Detect which cell encompasses the target text, then output its (X, Y) center coordinate. 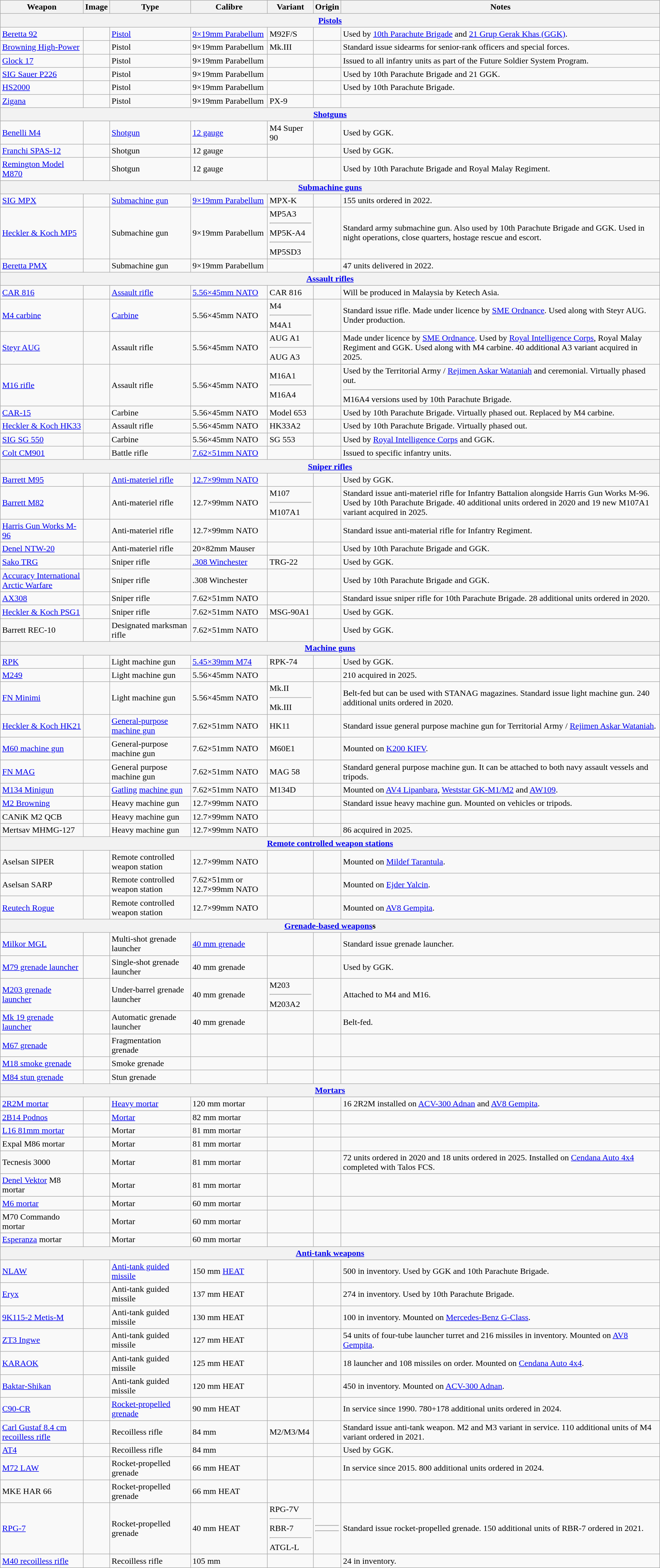
Milkor MGL (42, 944)
Baktar-Shikan (42, 1386)
Single-shot grenade launcher (150, 967)
Franchi SPAS-12 (42, 151)
100 in inventory. Mounted on Mercedes-Benz G-Class. (500, 1317)
Sako TRG (42, 562)
Denel Vektor M8 mortar (42, 1185)
Will be produced in Malaysia by Ketech Asia. (500, 292)
PX-9 (291, 101)
Standard issue anti-tank weapon. M2 and M3 variant in service. 110 additional units of M4 variant ordered in 2021. (500, 1432)
Standard general purpose machine gun. It can be attached to both navy assault vessels and tripods. (500, 772)
Grenade-based weaponss (330, 926)
Mk.IIMk.III (291, 698)
5.45×39mm M74 (229, 662)
Accuracy International Arctic Warfare (42, 581)
Used by the Territorial Army / Rejimen Askar Wataniah and ceremonial. Virtually phased out.M16A4 versions used by 10th Parachute Brigade. (500, 385)
120 mm mortar (229, 1104)
Carl Gustaf 8.4 cm recoilless rifle (42, 1432)
Heckler & Koch PSG1 (42, 612)
210 acquired in 2025. (500, 675)
NLAW (42, 1271)
CAR-15 (42, 413)
Belt-fed but can be used with STANAG magazines. Standard issue light machine gun. 240 additional units ordered in 2020. (500, 698)
M60E1 (291, 748)
RPG-7 (42, 1529)
18 launcher and 108 missiles on order. Mounted on Cendana Auto 4x4. (500, 1363)
40 mm HEAT (229, 1529)
Type (150, 7)
2B14 Podnos (42, 1117)
Heavy mortar (150, 1104)
Mk 19 grenade launcher (42, 1022)
TRG-22 (291, 562)
Denel NTW-20 (42, 549)
16 2R2M installed on ACV-300 Adnan and AV8 Gempita. (500, 1104)
Steyr AUG (42, 348)
Assault rifles (330, 279)
Used by 10th Parachute Brigade and 21 Grup Gerak Khas (GGK). (500, 34)
SG 553 (291, 439)
Mounted on AV4 Lipanbara, Weststar GK-M1/M2 and AW109. (500, 790)
General purpose machine gun (150, 772)
Mounted on Ejder Yalcin. (500, 885)
Esperanza mortar (42, 1240)
Model 653 (291, 413)
Automatic grenade launcher (150, 1022)
M2 Browning (42, 803)
Heckler & Koch MP5 (42, 233)
MKE HAR 66 (42, 1491)
Aselsan SIPER (42, 862)
M249 (42, 675)
M2/M3/M4 (291, 1432)
90 mm HEAT (229, 1409)
Attached to M4 and M16. (500, 995)
Mortars (330, 1090)
Used by 10th Parachute Brigade and 21 GGK. (500, 74)
Colt CM901 (42, 453)
RPG-7V RBR-7ATGL-L (291, 1529)
Tecnesis 3000 (42, 1162)
Harris Gun Works M-96 (42, 530)
Battle rifle (150, 453)
M6 mortar (42, 1203)
Standard issue general purpose machine gun for Territorial Army / Rejimen Askar Wataniah. (500, 726)
M18 smoke grenade (42, 1063)
MP5A3MP5K-A4MP5SD3 (291, 233)
M134 Minigun (42, 790)
20×82mm Mauser (229, 549)
Standard issue sidearms for senior-rank officers and special forces. (500, 47)
HK33A2 (291, 426)
Weapon (42, 7)
Remote controlled weapon stations (330, 844)
Zigana (42, 101)
MSG-90A1 (291, 612)
105 mm (229, 1561)
Belt-fed. (500, 1022)
125 mm HEAT (229, 1363)
M40 recoilless rifle (42, 1561)
AT4 (42, 1450)
M203 grenade launcher (42, 995)
In service since 1990. 780+178 additional units ordered in 2024. (500, 1409)
Used by 10th Parachute Brigade and Royal Malay Regiment. (500, 169)
Aselsan SARP (42, 885)
Standard issue rocket-propelled grenade. 150 additional units of RBR-7 ordered in 2021. (500, 1529)
ZT3 Ingwe (42, 1340)
Calibre (229, 7)
M4 Super 90 (291, 133)
Mertsav MHMG-127 (42, 830)
Standard army submachine gun. Also used by 10th Parachute Brigade and GGK. Used in night operations, close quarters, hostage rescue and escort. (500, 233)
M70 Commando mortar (42, 1222)
Notes (500, 7)
RPK (42, 662)
Heckler & Koch HK33 (42, 426)
Submachine guns (330, 187)
M60 machine gun (42, 748)
137 mm HEAT (229, 1294)
KARAOK (42, 1363)
HS2000 (42, 87)
In service since 2015. 800 additional units ordered in 2024. (500, 1469)
Standard issue grenade launcher. (500, 944)
Barrett M82 (42, 503)
130 mm HEAT (229, 1317)
Standard issue heavy machine gun. Mounted on vehicles or tripods. (500, 803)
SIG MPX (42, 201)
274 in inventory. Used by 10th Parachute Brigade. (500, 1294)
M79 grenade launcher (42, 967)
Glock 17 (42, 61)
FN Minimi (42, 698)
RPK-74 (291, 662)
500 in inventory. Used by GGK and 10th Parachute Brigade. (500, 1271)
M92F/S (291, 34)
CANiK M2 QCB (42, 816)
Smoke grenade (150, 1063)
Shotguns (330, 114)
127 mm HEAT (229, 1340)
Barrett REC-10 (42, 630)
Mounted on Mildef Tarantula. (500, 862)
Image (97, 7)
M107M107A1 (291, 503)
82 mm mortar (229, 1117)
L16 81mm mortar (42, 1131)
9K115-2 Metis-M (42, 1317)
155 units ordered in 2022. (500, 201)
Mounted on AV8 Gempita. (500, 908)
HK11 (291, 726)
Barrett M95 (42, 480)
M67 grenade (42, 1045)
Machine guns (330, 648)
47 units delivered in 2022. (500, 266)
Reutech Rogue (42, 908)
Heckler & Koch HK21 (42, 726)
AX308 (42, 598)
150 mm HEAT (229, 1271)
MPX-K (291, 201)
C90-CR (42, 1409)
Used by 10th Parachute Brigade. Virtually phased out. Replaced by M4 carbine. (500, 413)
Mk.III (291, 47)
M16 rifle (42, 385)
MAG 58 (291, 772)
Standard issue rifle. Made under licence by SME Ordnance. Used along with Steyr AUG. Under production. (500, 315)
Variant (291, 7)
Beretta 92 (42, 34)
SIG Sauer P226 (42, 74)
Pistols (330, 20)
Eryx (42, 1294)
Standard issue sniper rifle for 10th Parachute Brigade. 28 additional units ordered in 2020. (500, 598)
450 in inventory. Mounted on ACV-300 Adnan. (500, 1386)
M4 carbine (42, 315)
Issued to all infantry units as part of the Future Soldier System Program. (500, 61)
Designated marksman rifle (150, 630)
SIG SG 550 (42, 439)
7.62×51mm or 12.7×99mm NATO (229, 885)
FN MAG (42, 772)
Standard issue anti-material rifle for Infantry Regiment. (500, 530)
Origin (327, 7)
M84 stun grenade (42, 1077)
Fragmentation grenade (150, 1045)
Benelli M4 (42, 133)
Remington Model M870 (42, 169)
M4M4A1 (291, 315)
24 in inventory. (500, 1561)
Anti-tank weapons (330, 1253)
M134D (291, 790)
AUG A1 AUG A3 (291, 348)
2R2M mortar (42, 1104)
54 units of four-tube launcher turret and 216 missiles in inventory. Mounted on AV8 Gempita. (500, 1340)
Mounted on K200 KIFV. (500, 748)
Stun grenade (150, 1077)
Multi-shot grenade launcher (150, 944)
M203M203A2 (291, 995)
86 acquired in 2025. (500, 830)
Browning High-Power (42, 47)
Expal M86 mortar (42, 1144)
72 units ordered in 2020 and 18 units ordered in 2025. Installed on Cendana Auto 4x4 completed with Talos FCS. (500, 1162)
M16A1M16A4 (291, 385)
Under-barrel grenade launcher (150, 995)
M72 LAW (42, 1469)
Issued to specific infantry units. (500, 453)
Used by 10th Parachute Brigade. Virtually phased out. (500, 426)
Used by Royal Intelligence Corps and GGK. (500, 439)
Gatling machine gun (150, 790)
120 mm HEAT (229, 1386)
Used by 10th Parachute Brigade. (500, 87)
Beretta PMX (42, 266)
Sniper rifles (330, 466)
